Provide the [x, y] coordinate of the cell's center where the given text is located.  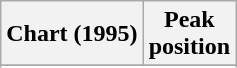
Peakposition [189, 34]
Chart (1995) [72, 34]
